Determine the [X, Y] coordinate at the center of the cell enclosing the given text.  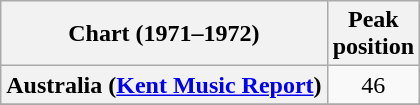
46 [373, 85]
Australia (Kent Music Report) [164, 85]
Peakposition [373, 34]
Chart (1971–1972) [164, 34]
